Provide the [x, y] coordinate of the cell's center where the given text is located.  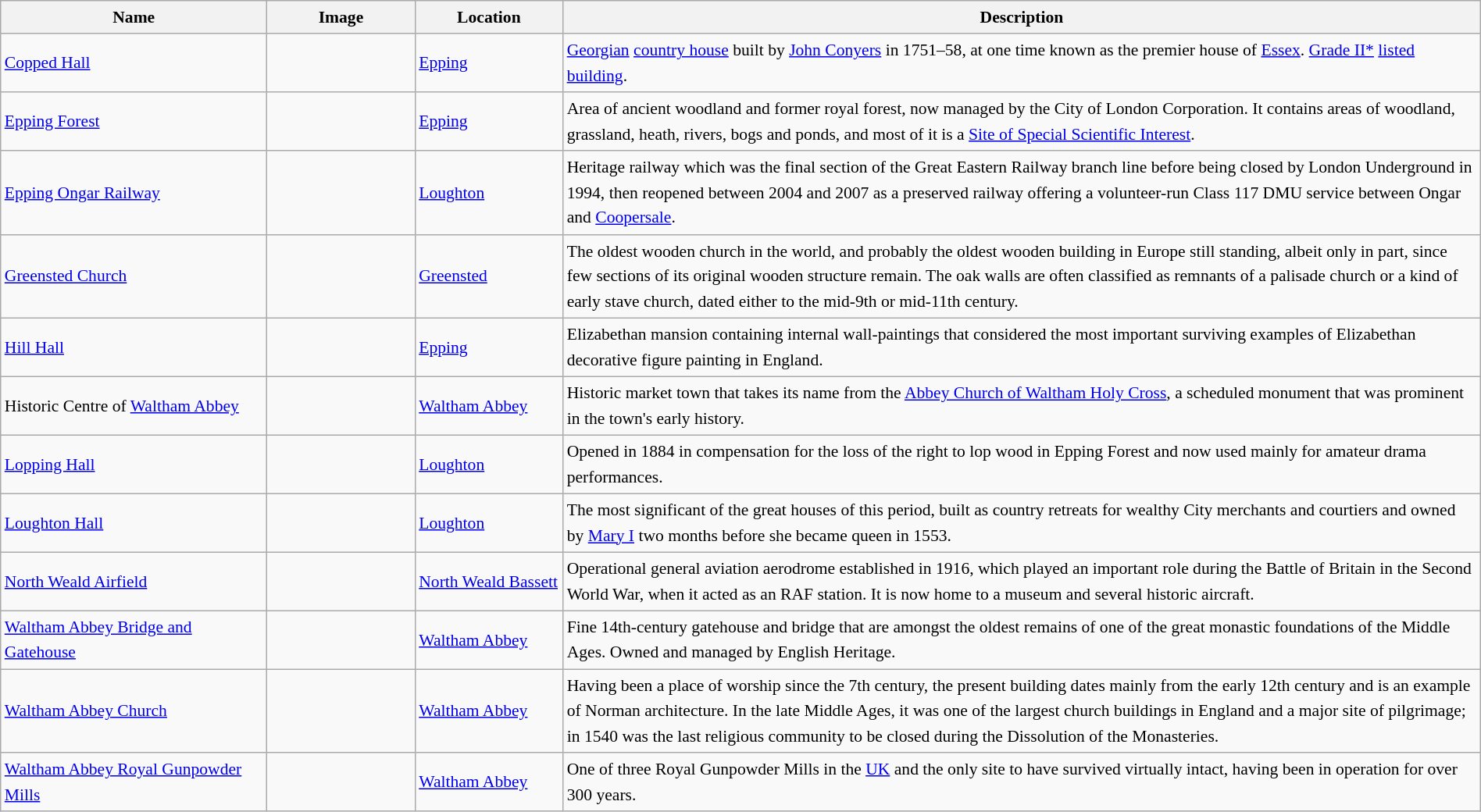
Epping Ongar Railway [134, 192]
North Weald Bassett [489, 582]
Waltham Abbey Royal Gunpowder Mills [134, 782]
Epping Forest [134, 122]
Copped Hall [134, 64]
Georgian country house built by John Conyers in 1751–58, at one time known as the premier house of Essex. Grade II* listed building. [1022, 64]
Waltham Abbey Church [134, 712]
Greensted Church [134, 276]
One of three Royal Gunpowder Mills in the UK and the only site to have survived virtually intact, having been in operation for over 300 years. [1022, 782]
Hill Hall [134, 348]
Opened in 1884 in compensation for the loss of the right to lop wood in Epping Forest and now used mainly for amateur drama performances. [1022, 465]
Name [134, 17]
Waltham Abbey Bridge and Gatehouse [134, 640]
Location [489, 17]
Description [1022, 17]
North Weald Airfield [134, 582]
Image [341, 17]
Lopping Hall [134, 465]
Historic Centre of Waltham Abbey [134, 406]
Loughton Hall [134, 523]
Greensted [489, 276]
